Extract the [x, y] coordinate from the center of the cell holding the provided text.  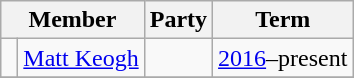
Matt Keogh [81, 58]
Term [283, 20]
Member [72, 20]
Party [178, 20]
2016–present [283, 58]
